Locate the cell with the specified text and output its [x, y] center coordinate. 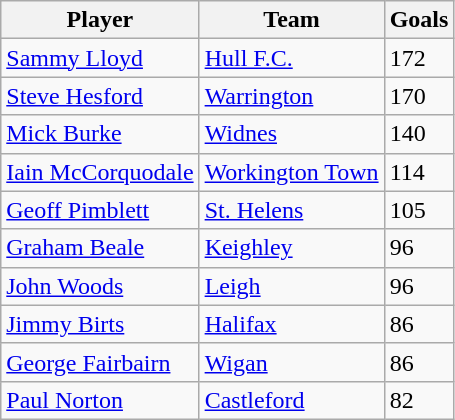
Team [292, 20]
Workington Town [292, 172]
Jimmy Birts [100, 324]
John Woods [100, 286]
Wigan [292, 362]
Graham Beale [100, 248]
Geoff Pimblett [100, 210]
Halifax [292, 324]
Player [100, 20]
Mick Burke [100, 134]
Keighley [292, 248]
105 [419, 210]
Castleford [292, 400]
140 [419, 134]
Paul Norton [100, 400]
George Fairbairn [100, 362]
170 [419, 96]
Leigh [292, 286]
Goals [419, 20]
114 [419, 172]
Iain McCorquodale [100, 172]
172 [419, 58]
Hull F.C. [292, 58]
82 [419, 400]
Warrington [292, 96]
Sammy Lloyd [100, 58]
Steve Hesford [100, 96]
St. Helens [292, 210]
Widnes [292, 134]
